Output the [X, Y] coordinate of the center of the cell containing the given text.  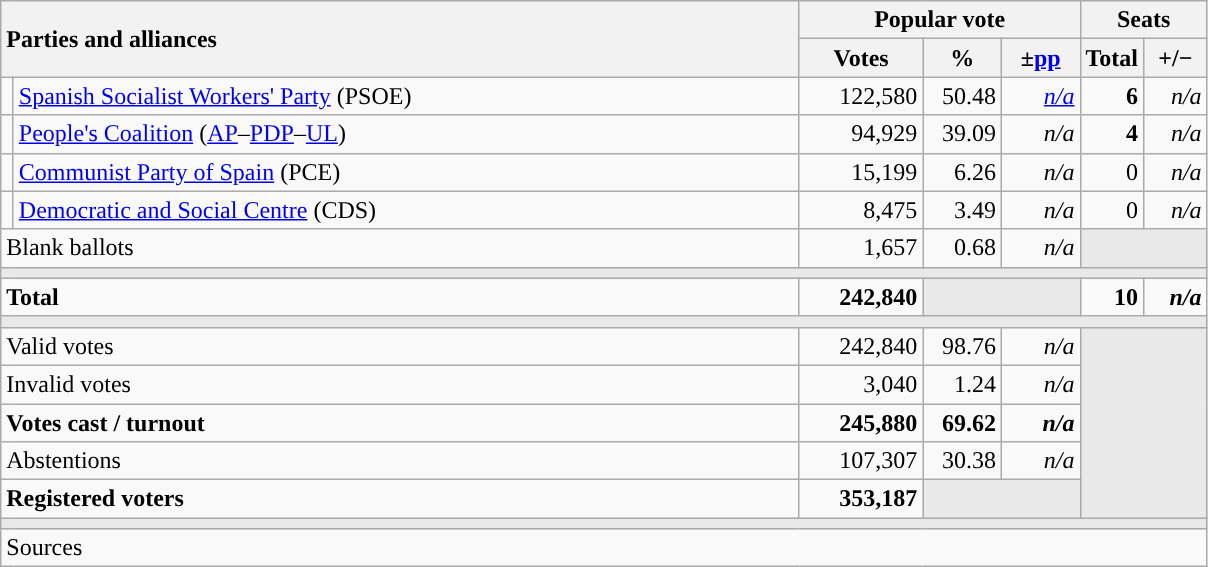
50.48 [962, 96]
Abstentions [400, 461]
People's Coalition (AP–PDP–UL) [406, 134]
245,880 [861, 423]
Spanish Socialist Workers' Party (PSOE) [406, 96]
10 [1112, 297]
107,307 [861, 461]
8,475 [861, 210]
Votes cast / turnout [400, 423]
39.09 [962, 134]
98.76 [962, 346]
±pp [1040, 58]
122,580 [861, 96]
6.26 [962, 172]
Parties and alliances [400, 39]
30.38 [962, 461]
Blank ballots [400, 248]
353,187 [861, 499]
4 [1112, 134]
Seats [1144, 20]
Sources [604, 548]
Democratic and Social Centre (CDS) [406, 210]
1.24 [962, 384]
+/− [1176, 58]
69.62 [962, 423]
15,199 [861, 172]
Invalid votes [400, 384]
% [962, 58]
3,040 [861, 384]
Popular vote [940, 20]
Registered voters [400, 499]
3.49 [962, 210]
6 [1112, 96]
1,657 [861, 248]
Communist Party of Spain (PCE) [406, 172]
Valid votes [400, 346]
Votes [861, 58]
0.68 [962, 248]
94,929 [861, 134]
